Search for the cell housing the specified text and yield its [X, Y] center coordinate. 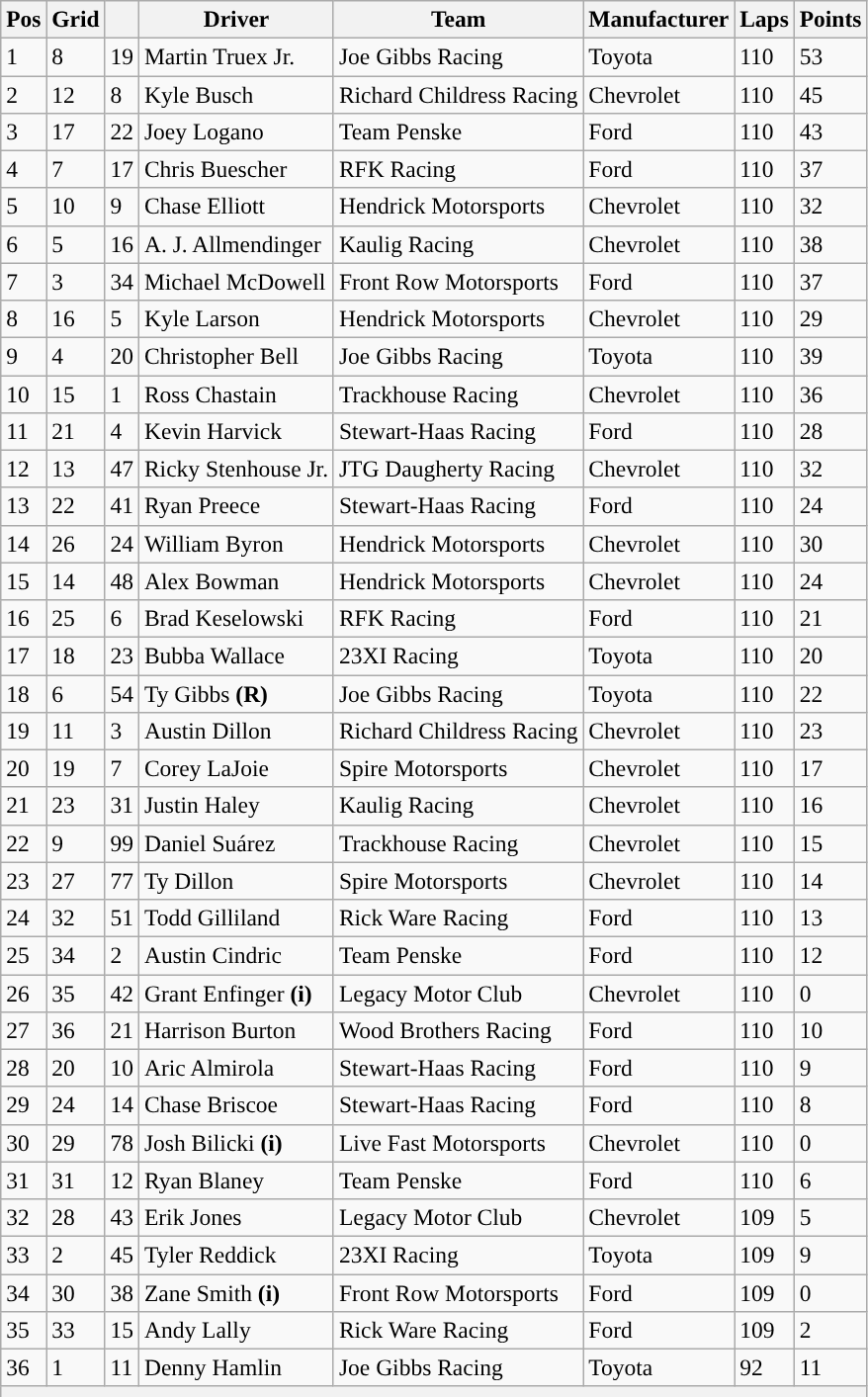
Josh Bilicki (i) [235, 1143]
William Byron [235, 544]
Live Fast Motorsports [458, 1143]
Pos [24, 19]
41 [122, 506]
Kevin Harvick [235, 431]
Austin Dillon [235, 731]
51 [122, 917]
Harrison Burton [235, 1030]
77 [122, 881]
Alex Bowman [235, 581]
Points [830, 19]
Ty Dillon [235, 881]
Team [458, 19]
Grant Enfinger (i) [235, 993]
Aric Almirola [235, 1068]
Brad Keselowski [235, 618]
Corey LaJoie [235, 768]
99 [122, 843]
Kyle Larson [235, 318]
Ty Gibbs (R) [235, 693]
Chase Briscoe [235, 1105]
42 [122, 993]
Christopher Bell [235, 356]
Martin Truex Jr. [235, 56]
92 [765, 1367]
Tyler Reddick [235, 1255]
54 [122, 693]
53 [830, 56]
Daniel Suárez [235, 843]
48 [122, 581]
Laps [765, 19]
Joey Logano [235, 131]
Ryan Preece [235, 506]
Austin Cindric [235, 955]
Ricky Stenhouse Jr. [235, 469]
Grid [75, 19]
Andy Lally [235, 1330]
Chase Elliott [235, 207]
Justin Haley [235, 806]
Denny Hamlin [235, 1367]
Ross Chastain [235, 393]
47 [122, 469]
Manufacturer [658, 19]
39 [830, 356]
JTG Daugherty Racing [458, 469]
Bubba Wallace [235, 655]
Driver [235, 19]
Wood Brothers Racing [458, 1030]
Kyle Busch [235, 94]
Erik Jones [235, 1217]
Todd Gilliland [235, 917]
A. J. Allmendinger [235, 244]
Michael McDowell [235, 282]
Ryan Blaney [235, 1180]
78 [122, 1143]
Chris Buescher [235, 169]
Zane Smith (i) [235, 1292]
